Capture the cell that displays the provided text and extract its (X, Y) central coordinate. 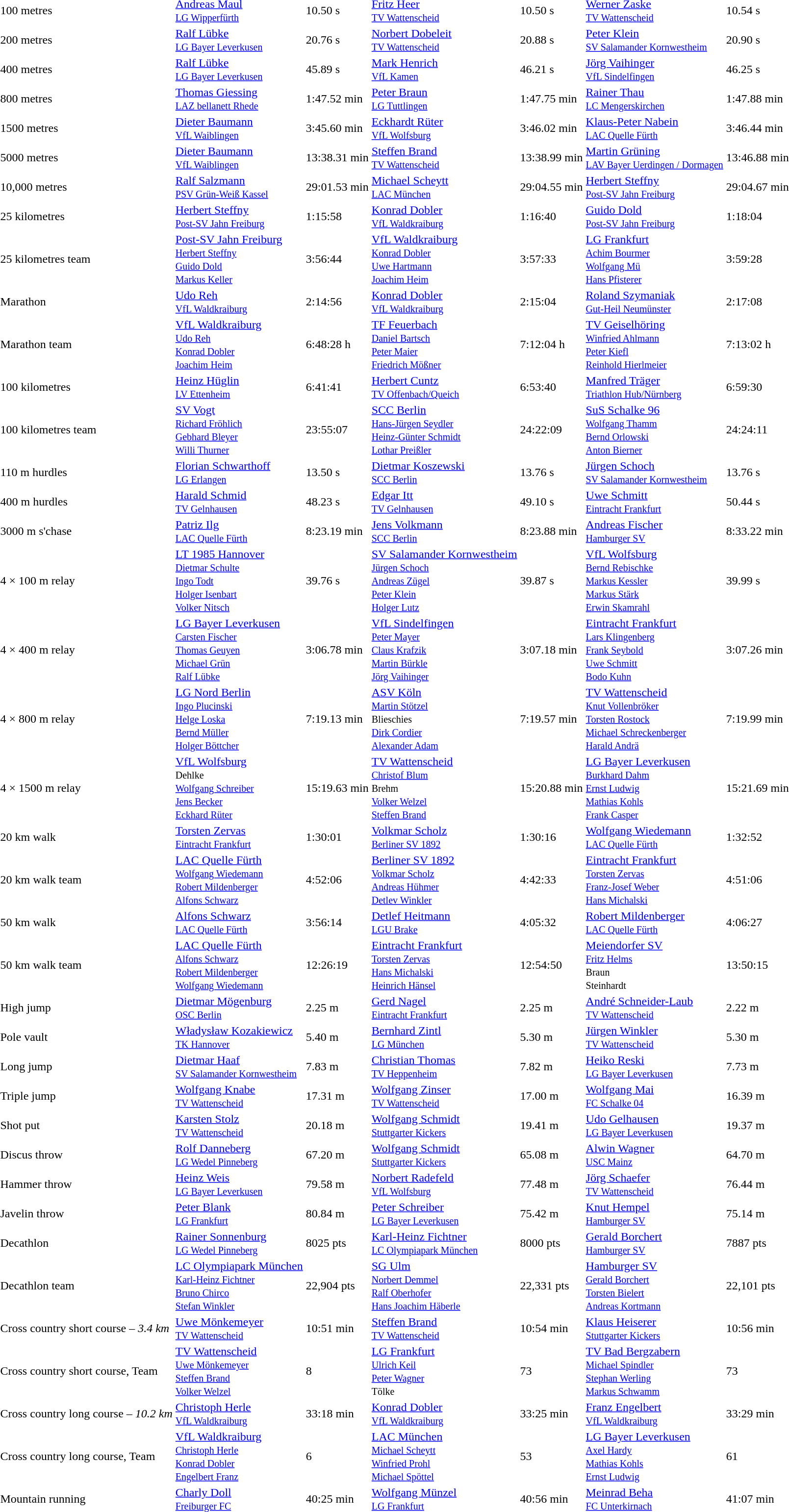
6:53:40 (551, 387)
49.10 s (551, 502)
Christian ThomasTV Heppenheim (444, 1067)
SuS Schalke 96Wolfgang ThammBernd OrlowskiAnton Bierner (654, 429)
22,904 pts (337, 1285)
20.76 s (337, 40)
3:07.18 min (551, 650)
Eckhardt RüterVfL Wolfsburg (444, 128)
VfL WolfsburgDehlkeWolfgang SchreiberJens BeckerEckhard Rüter (239, 788)
Volkmar ScholzBerliner SV 1892 (444, 837)
2:15:04 (551, 302)
Eintracht FrankfurtTorsten ZervasFranz-Josef WeberHans Michalski (654, 880)
LG FrankfurtUlrich KeilPeter WagnerTölke (444, 1371)
Heinz WeisLG Bayer Leverkusen (239, 1184)
13.76 s (551, 473)
TF FeuerbachDaniel BartschPeter MaierFriedrich Mößner (444, 344)
Heiko ReskiLG Bayer Leverkusen (654, 1067)
19.41 m (551, 1126)
79.58 m (337, 1184)
8025 pts (337, 1243)
Post-SV Jahn FreiburgHerbert SteffnyGuido DoldMarkus Keller (239, 259)
7.82 m (551, 1067)
Norbert DobeleitTV Wattenscheid (444, 40)
ASV KölnMartin StötzelBlieschiesDirk CordierAlexander Adam (444, 719)
VfL WolfsburgBernd RebischkeMarkus KesslerMarkus StärkErwin Skamrahl (654, 580)
8 (337, 1371)
Gerd NagelEintracht Frankfurt (444, 1008)
Torsten ZervasEintracht Frankfurt (239, 837)
17.00 m (551, 1096)
VfL SindelfingenPeter MayerClaus KrafzikMartin BürkleJörg Vaihinger (444, 650)
3:56:44 (337, 259)
LC Olympiapark MünchenKarl-Heinz FichtnerBruno ChircoStefan Winkler (239, 1285)
Wolfgang ZinserTV Wattenscheid (444, 1096)
SV Salamander KornwestheimJürgen SchochAndreas ZügelPeter KleinHolger Lutz (444, 580)
20.18 m (337, 1126)
39.76 s (337, 580)
7:19.57 min (551, 719)
7:12:04 h (551, 344)
Meiendorfer SVFritz HelmsBraunSteinhardt (654, 965)
Eintracht FrankfurtLars KlingenbergFrank SeyboldUwe SchmittBodo Kuhn (654, 650)
15:19.63 min (337, 788)
Florian SchwarthoffLG Erlangen (239, 473)
Herbert CuntzTV Offenbach/Queich (444, 387)
33:25 min (551, 1414)
Peter BraunLG Tuttlingen (444, 99)
20.88 s (551, 40)
6:48:28 h (337, 344)
15:20.88 min (551, 788)
80.84 m (337, 1214)
Roland SzymaniakGut-Heil Neumünster (654, 302)
Wolfgang WiedemannLAC Quelle Fürth (654, 837)
SCC BerlinHans-Jürgen SeydlerHeinz-Günter SchmidtLothar Preißler (444, 429)
LAC MünchenMichael ScheyttWinfried ProhlMichael Spöttel (444, 1456)
Edgar IttTV Gelnhausen (444, 502)
LG Bayer LeverkusenBurkhard DahmErnst LudwigMathias KohlsFrank Casper (654, 788)
24:22:09 (551, 429)
Detlef HeitmannLGU Brake (444, 923)
3:57:33 (551, 259)
Robert MildenbergerLAC Quelle Fürth (654, 923)
Rolf DannebergLG Wedel Pinneberg (239, 1155)
22,331 pts (551, 1285)
13.50 s (337, 473)
Harald SchmidTV Gelnhausen (239, 502)
12:54:50 (551, 965)
Gerald BorchertHamburger SV (654, 1243)
45.89 s (337, 70)
TV WattenscheidUwe MönkemeyerSteffen BrandVolker Welzel (239, 1371)
Alwin WagnerUSC Mainz (654, 1155)
Dietmar KoszewskiSCC Berlin (444, 473)
12:26:19 (337, 965)
LAC Quelle FürthAlfons SchwarzRobert MildenbergerWolfgang Wiedemann (239, 965)
Michael ScheyttLAC München (444, 187)
8000 pts (551, 1243)
Wolfgang KnabeTV Wattenscheid (239, 1096)
3:46.02 min (551, 128)
39.87 s (551, 580)
Ralf SalzmannPSV Grün-Weiß Kassel (239, 187)
VfL WaldkraiburgKonrad DoblerUwe HartmannJoachim Heim (444, 259)
53 (551, 1456)
8:23.19 min (337, 531)
Berliner SV 1892Volkmar ScholzAndreas HühmerDetlev Winkler (444, 880)
65.08 m (551, 1155)
29:01.53 min (337, 187)
Władysław KozakiewiczTK Hannover (239, 1037)
29:04.55 min (551, 187)
Dietmar HaafSV Salamander Kornwestheim (239, 1067)
LG Nord BerlinIngo PlucinskiHelge LoskaBernd MüllerHolger Böttcher (239, 719)
3:06.78 min (337, 650)
3:45.60 min (337, 128)
2:14:56 (337, 302)
23:55:07 (337, 429)
3:56:14 (337, 923)
LG Bayer LeverkusenAxel HardyMathias KohlsErnst Ludwig (654, 1456)
Klaus-Peter NabeinLAC Quelle Fürth (654, 128)
Uwe MönkemeyerTV Wattenscheid (239, 1329)
75.42 m (551, 1214)
TV WattenscheidChristof BlumBrehmVolker WelzelSteffen Brand (444, 788)
Wolfgang MaiFC Schalke 04 (654, 1096)
Guido DoldPost-SV Jahn Freiburg (654, 217)
4:42:33 (551, 880)
13:38.99 min (551, 158)
33:18 min (337, 1414)
Rainer SonnenburgLG Wedel Pinneberg (239, 1243)
Uwe SchmittEintracht Frankfurt (654, 502)
Klaus HeisererStuttgarter Kickers (654, 1329)
Jörg SchaeferTV Wattenscheid (654, 1184)
Jürgen SchochSV Salamander Kornwestheim (654, 473)
17.31 m (337, 1096)
1:47.75 min (551, 99)
7:19.13 min (337, 719)
5.40 m (337, 1037)
Karsten StolzTV Wattenscheid (239, 1126)
Andreas FischerHamburger SV (654, 531)
TV GeiselhöringWinfried AhlmannPeter KieflReinhold Hierlmeier (654, 344)
73 (551, 1371)
7.83 m (337, 1067)
8:23.88 min (551, 531)
Hamburger SVGerald BorchertTorsten BielertAndreas Kortmann (654, 1285)
1:15:58 (337, 217)
Thomas GiessingLAZ bellanett Rhede (239, 99)
Peter KleinSV Salamander Kornwestheim (654, 40)
Eintracht FrankfurtTorsten ZervasHans MichalskiHeinrich Hänsel (444, 965)
Jens VolkmannSCC Berlin (444, 531)
Karl-Heinz FichtnerLC Olympiapark München (444, 1243)
48.23 s (337, 502)
Norbert RadefeldVfL Wolfsburg (444, 1184)
77.48 m (551, 1184)
4:52:06 (337, 880)
Udo RehVfL Waldkraiburg (239, 302)
Dietmar MögenburgOSC Berlin (239, 1008)
10:51 min (337, 1329)
Manfred TrägerTriathlon Hub/Nürnberg (654, 387)
André Schneider-LaubTV Wattenscheid (654, 1008)
4:05:32 (551, 923)
1:30:16 (551, 837)
Jürgen WinklerTV Wattenscheid (654, 1037)
67.20 m (337, 1155)
LG Bayer LeverkusenCarsten FischerThomas GeuyenMichael GrünRalf Lübke (239, 650)
13:38.31 min (337, 158)
TV WattenscheidKnut VollenbrökerTorsten RostockMichael SchreckenbergerHarald Andrä (654, 719)
VfL WaldkraiburgChristoph HerleKonrad DoblerEngelbert Franz (239, 1456)
LT 1985 HannoverDietmar SchulteIngo TodtHolger IsenbartVolker Nitsch (239, 580)
46.21 s (551, 70)
Heinz HüglinLV Ettenheim (239, 387)
Rainer ThauLC Mengerskirchen (654, 99)
1:30:01 (337, 837)
6 (337, 1456)
Christoph HerleVfL Waldkraiburg (239, 1414)
SV VogtRichard FröhlichGebhard BleyerWilli Thurner (239, 429)
Alfons SchwarzLAC Quelle Fürth (239, 923)
Martin GrüningLAV Bayer Uerdingen / Dormagen (654, 158)
SG UlmNorbert DemmelRalf OberhoferHans Joachim Häberle (444, 1285)
Jörg VaihingerVfL Sindelfingen (654, 70)
Udo GelhausenLG Bayer Leverkusen (654, 1126)
5.30 m (551, 1037)
LG FrankfurtAchim BourmerWolfgang MüHans Pfisterer (654, 259)
10:54 min (551, 1329)
VfL WaldkraiburgUdo RehKonrad DoblerJoachim Heim (239, 344)
1:16:40 (551, 217)
Knut HempelHamburger SV (654, 1214)
6:41:41 (337, 387)
TV Bad BergzabernMichael SpindlerStephan WerlingMarkus Schwamm (654, 1371)
Franz EngelbertVfL Waldkraiburg (654, 1414)
Bernhard ZintlLG München (444, 1037)
Peter SchreiberLG Bayer Leverkusen (444, 1214)
1:47.52 min (337, 99)
Mark HenrichVfL Kamen (444, 70)
Patriz IlgLAC Quelle Fürth (239, 531)
LAC Quelle FürthWolfgang WiedemannRobert MildenbergerAlfons Schwarz (239, 880)
Peter BlankLG Frankfurt (239, 1214)
